Extract the [x, y] coordinate from the center of the cell holding the provided text.  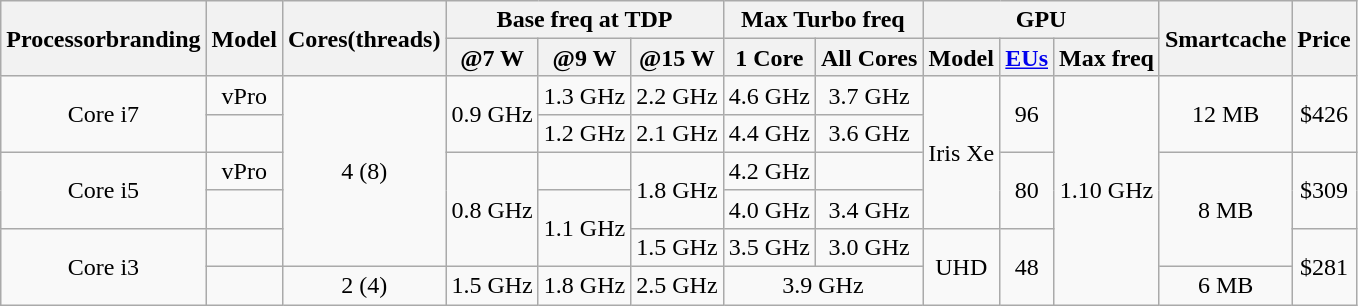
Processorbranding [104, 39]
EUs [1027, 58]
$309 [1324, 190]
4.0 GHz [769, 209]
4.4 GHz [769, 133]
4 (8) [364, 171]
All Cores [868, 58]
Core i7 [104, 114]
12 MB [1225, 114]
1 Core [769, 58]
Max Turbo freq [823, 20]
2.1 GHz [677, 133]
4.6 GHz [769, 95]
3.5 GHz [769, 248]
96 [1027, 114]
4.2 GHz [769, 171]
3.6 GHz [868, 133]
GPU [1042, 20]
1.2 GHz [584, 133]
$426 [1324, 114]
1.10 GHz [1107, 190]
Core i5 [104, 190]
3.4 GHz [868, 209]
80 [1027, 190]
2.2 GHz [677, 95]
@7 W [492, 58]
1.1 GHz [584, 228]
Price [1324, 39]
2 (4) [364, 286]
48 [1027, 267]
3.0 GHz [868, 248]
Core i3 [104, 267]
2.5 GHz [677, 286]
Iris Xe [962, 152]
3.9 GHz [823, 286]
1.3 GHz [584, 95]
3.7 GHz [868, 95]
Base freq at TDP [584, 20]
6 MB [1225, 286]
UHD [962, 267]
0.9 GHz [492, 114]
8 MB [1225, 209]
Smartcache [1225, 39]
0.8 GHz [492, 209]
@15 W [677, 58]
$281 [1324, 267]
@9 W [584, 58]
Cores(threads) [364, 39]
Max freq [1107, 58]
